Detect which cell encompasses the target text, then output its (X, Y) center coordinate. 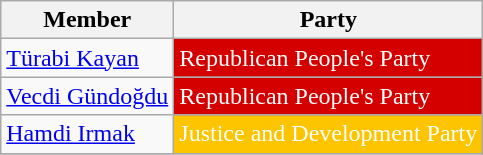
Hamdi Irmak (88, 134)
Vecdi Gündoğdu (88, 96)
Türabi Kayan (88, 58)
Justice and Development Party (328, 134)
Member (88, 20)
Party (328, 20)
